Detect which cell encompasses the target text, then output its (x, y) center coordinate. 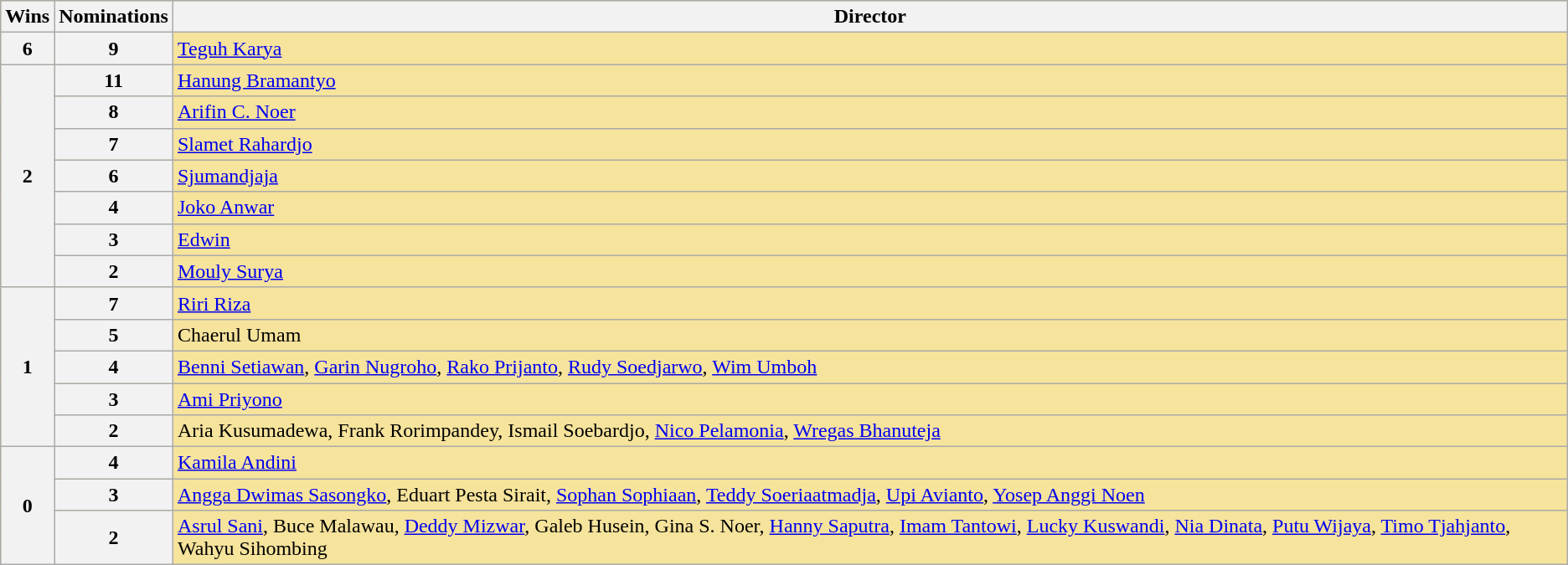
Aria Kusumadewa, Frank Rorimpandey, Ismail Soebardjo, Nico Pelamonia, Wregas Bhanuteja (869, 431)
8 (114, 112)
0 (28, 506)
Edwin (869, 239)
Kamila Andini (869, 463)
11 (114, 80)
Joko Anwar (869, 208)
Nominations (114, 17)
Benni Setiawan, Garin Nugroho, Rako Prijanto, Rudy Soedjarwo, Wim Umboh (869, 367)
Hanung Bramantyo (869, 80)
Teguh Karya (869, 49)
Ami Priyono (869, 399)
Slamet Rahardjo (869, 144)
Wins (28, 17)
Sjumandjaja (869, 176)
Angga Dwimas Sasongko, Eduart Pesta Sirait, Sophan Sophiaan, Teddy Soeriaatmadja, Upi Avianto, Yosep Anggi Noen (869, 495)
5 (114, 335)
9 (114, 49)
Chaerul Umam (869, 335)
Arifin C. Noer (869, 112)
1 (28, 367)
Riri Riza (869, 303)
Mouly Surya (869, 271)
Director (869, 17)
